Provide the (X, Y) coordinate of the cell's center where the given text is located.  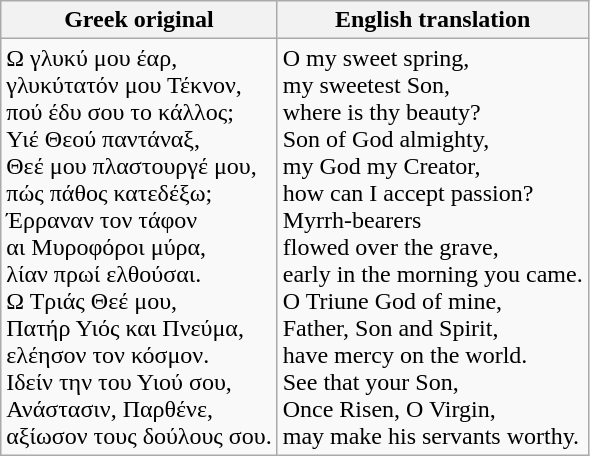
English translation (432, 20)
Greek original (139, 20)
